Determine the (X, Y) coordinate at the center of the cell enclosing the given text.  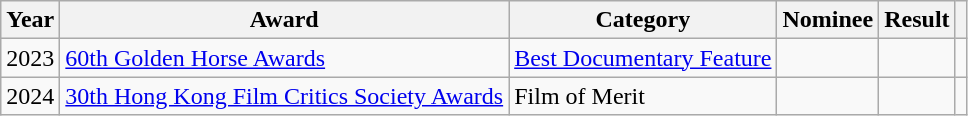
2024 (30, 96)
Year (30, 20)
Result (917, 20)
2023 (30, 58)
Nominee (828, 20)
Best Documentary Feature (643, 58)
30th Hong Kong Film Critics Society Awards (284, 96)
60th Golden Horse Awards (284, 58)
Category (643, 20)
Award (284, 20)
Film of Merit (643, 96)
